Detect which cell encompasses the target text, then output its [x, y] center coordinate. 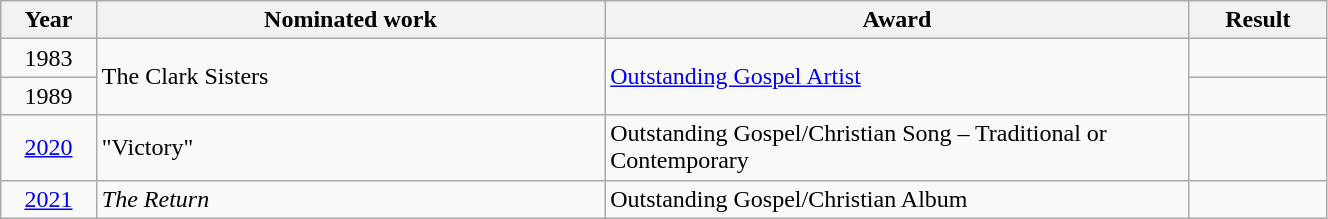
Nominated work [350, 20]
The Clark Sisters [350, 77]
Result [1258, 20]
1983 [49, 58]
Award [898, 20]
1989 [49, 96]
Outstanding Gospel/Christian Song – Traditional or Contemporary [898, 148]
"Victory" [350, 148]
2020 [49, 148]
The Return [350, 199]
2021 [49, 199]
Outstanding Gospel/Christian Album [898, 199]
Outstanding Gospel Artist [898, 77]
Year [49, 20]
